Detect which cell encompasses the target text, then output its [x, y] center coordinate. 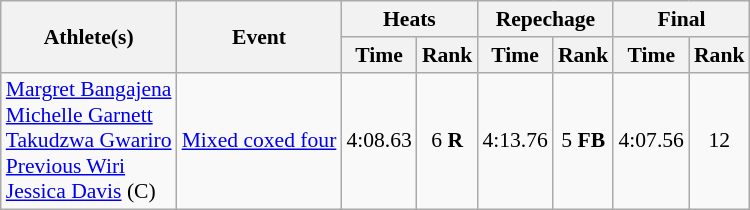
4:07.56 [650, 141]
Event [260, 36]
Repechage [545, 19]
Mixed coxed four [260, 141]
4:08.63 [378, 141]
12 [720, 141]
4:13.76 [514, 141]
Final [681, 19]
5 FB [584, 141]
Heats [409, 19]
6 R [448, 141]
Athlete(s) [89, 36]
Margret BangajenaMichelle GarnettTakudzwa GwariroPrevious WiriJessica Davis (C) [89, 141]
